Detect which cell encompasses the target text, then output its [x, y] center coordinate. 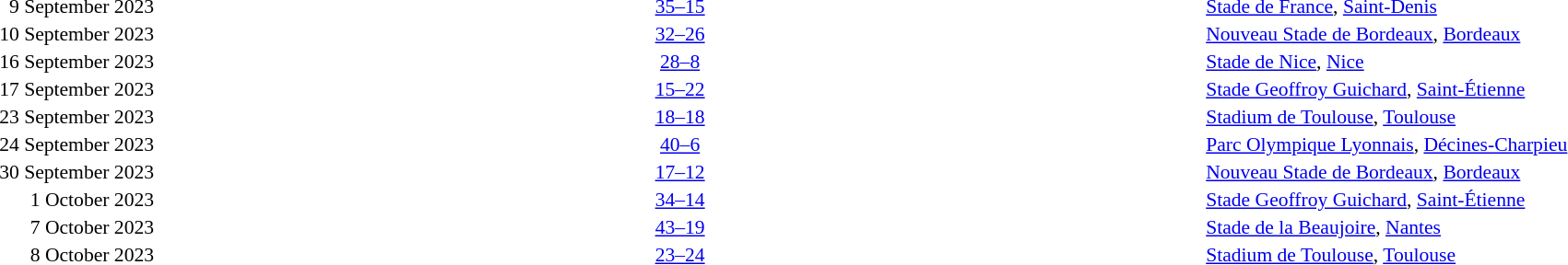
34–14 [680, 200]
18–18 [680, 117]
17–12 [680, 172]
32–26 [680, 34]
28–8 [680, 62]
15–22 [680, 89]
43–19 [680, 227]
40–6 [680, 144]
